Detect which cell encompasses the target text, then output its (X, Y) center coordinate. 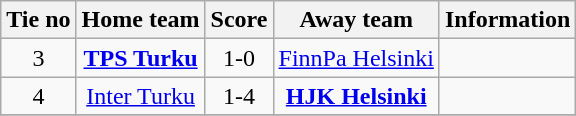
1-0 (239, 58)
TPS Turku (140, 58)
Score (239, 20)
1-4 (239, 96)
4 (38, 96)
Away team (356, 20)
Information (507, 20)
Inter Turku (140, 96)
FinnPa Helsinki (356, 58)
HJK Helsinki (356, 96)
3 (38, 58)
Home team (140, 20)
Tie no (38, 20)
